Search for the cell housing the specified text and yield its (x, y) center coordinate. 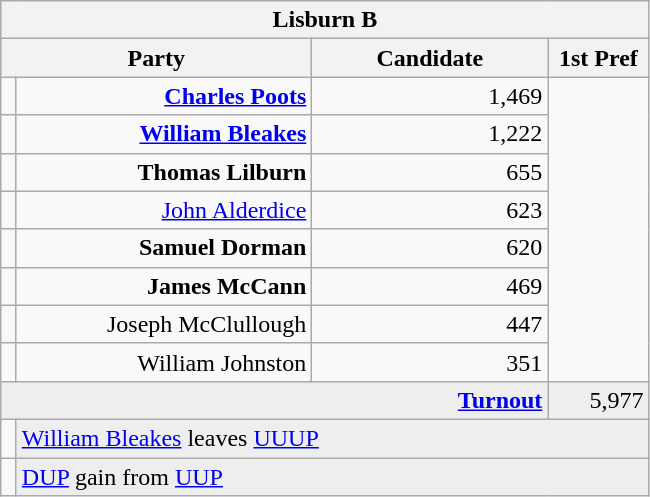
Turnout (274, 400)
1,469 (430, 96)
623 (430, 210)
447 (430, 324)
Party (156, 58)
James McCann (164, 286)
Thomas Lilburn (164, 172)
William Bleakes (164, 134)
William Bleakes leaves UUUP (332, 438)
Joseph McClullough (164, 324)
655 (430, 172)
DUP gain from UUP (332, 477)
Samuel Dorman (164, 248)
1,222 (430, 134)
5,977 (598, 400)
Lisburn B (325, 20)
469 (430, 286)
Charles Poots (164, 96)
351 (430, 362)
John Alderdice (164, 210)
1st Pref (598, 58)
620 (430, 248)
William Johnston (164, 362)
Candidate (430, 58)
